Search for the cell housing the specified text and yield its [x, y] center coordinate. 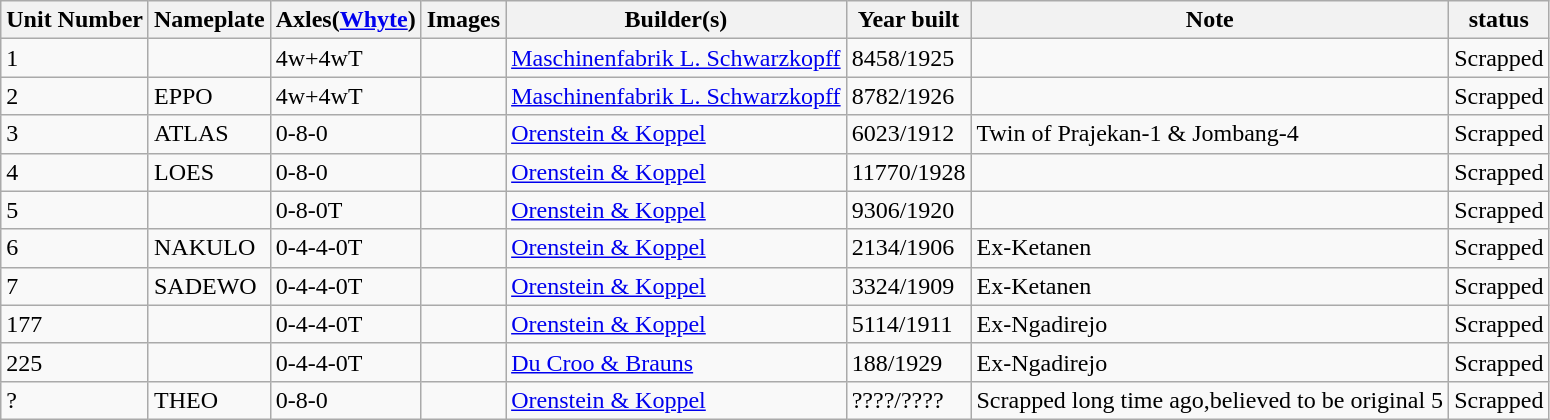
6023/1912 [908, 134]
225 [75, 362]
6 [75, 248]
8782/1926 [908, 96]
11770/1928 [908, 172]
LOES [209, 172]
Axles(Whyte) [346, 20]
1 [75, 58]
5 [75, 210]
Note [1210, 20]
177 [75, 324]
Nameplate [209, 20]
8458/1925 [908, 58]
NAKULO [209, 248]
SADEWO [209, 286]
Twin of Prajekan-1 & Jombang-4 [1210, 134]
9306/1920 [908, 210]
188/1929 [908, 362]
3 [75, 134]
7 [75, 286]
Images [463, 20]
2134/1906 [908, 248]
Du Croo & Brauns [676, 362]
Builder(s) [676, 20]
THEO [209, 400]
????/???? [908, 400]
4 [75, 172]
Year built [908, 20]
0-8-0T [346, 210]
EPPO [209, 96]
Unit Number [75, 20]
status [1499, 20]
? [75, 400]
2 [75, 96]
5114/1911 [908, 324]
3324/1909 [908, 286]
Scrapped long time ago,believed to be original 5 [1210, 400]
ATLAS [209, 134]
